Pinpoint the cell where the given text exists, returning its [x, y] midpoint coordinate. 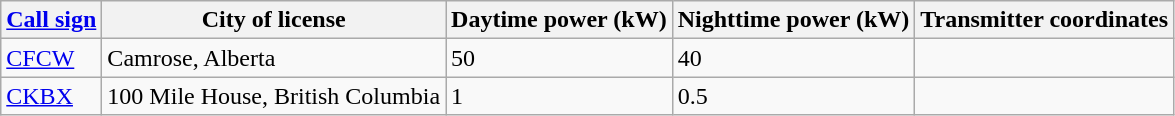
100 Mile House, British Columbia [274, 96]
Nighttime power (kW) [794, 20]
Camrose, Alberta [274, 58]
50 [560, 58]
CKBX [52, 96]
Transmitter coordinates [1044, 20]
1 [560, 96]
City of license [274, 20]
Daytime power (kW) [560, 20]
Call sign [52, 20]
0.5 [794, 96]
CFCW [52, 58]
40 [794, 58]
